Search for the cell housing the specified text and yield its (X, Y) center coordinate. 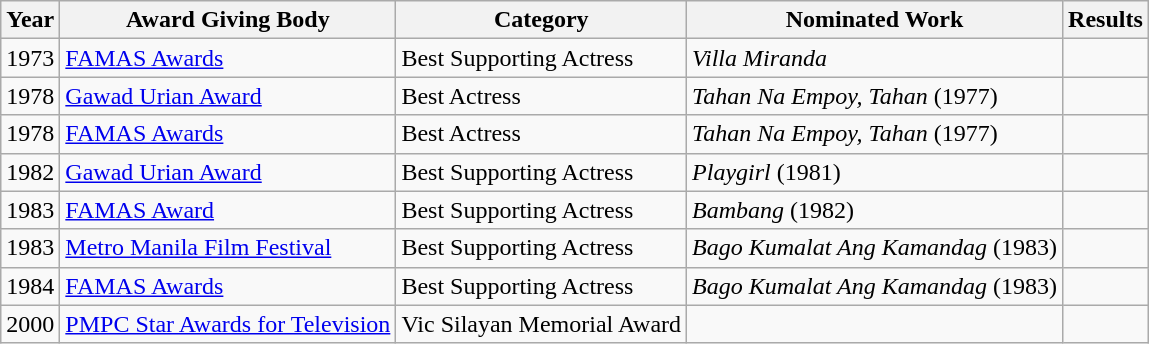
Bambang (1982) (875, 210)
2000 (30, 324)
Vic Silayan Memorial Award (542, 324)
PMPC Star Awards for Television (228, 324)
1982 (30, 172)
Metro Manila Film Festival (228, 248)
FAMAS Award (228, 210)
Results (1106, 20)
Category (542, 20)
Playgirl (1981) (875, 172)
Nominated Work (875, 20)
Award Giving Body (228, 20)
Villa Miranda (875, 58)
1984 (30, 286)
1973 (30, 58)
Year (30, 20)
